Locate the cell with the specified text and output its (x, y) center coordinate. 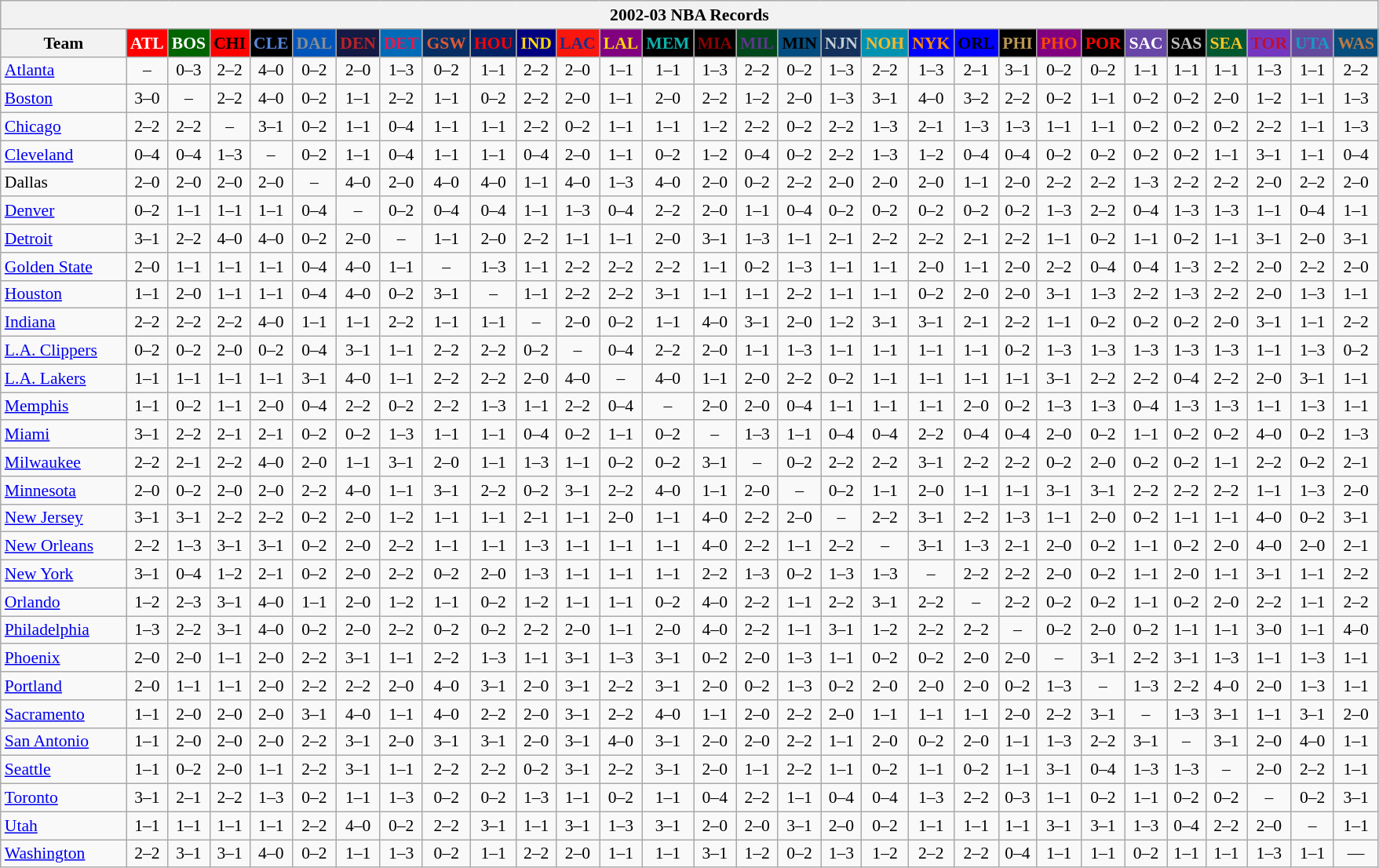
NOH (885, 43)
Boston (64, 99)
IND (536, 43)
Miami (64, 435)
DEN (358, 43)
GSW (446, 43)
L.A. Lakers (64, 378)
Milwaukee (64, 462)
NYK (931, 43)
Toronto (64, 798)
New York (64, 574)
CLE (272, 43)
Indiana (64, 323)
HOU (493, 43)
Utah (64, 826)
Atlanta (64, 71)
Sacramento (64, 714)
ORL (976, 43)
LAC (578, 43)
Detroit (64, 239)
SAC (1146, 43)
Minnesota (64, 491)
PHO (1060, 43)
MIL (757, 43)
LAL (622, 43)
DET (402, 43)
Chicago (64, 127)
MIA (715, 43)
Portland (64, 686)
POR (1104, 43)
Team (64, 43)
New Orleans (64, 546)
Orlando (64, 602)
UTA (1312, 43)
DAL (315, 43)
San Antonio (64, 742)
MIN (799, 43)
Seattle (64, 770)
Denver (64, 211)
ATL (148, 43)
Washington (64, 854)
2002-03 NBA Records (689, 15)
Phoenix (64, 658)
Golden State (64, 267)
NJN (841, 43)
SAS (1187, 43)
MEM (667, 43)
Cleveland (64, 155)
2–3 (188, 602)
TOR (1270, 43)
SEA (1226, 43)
CHI (229, 43)
L.A. Clippers (64, 351)
— (1356, 854)
Dallas (64, 183)
New Jersey (64, 518)
Philadelphia (64, 630)
Memphis (64, 407)
WAS (1356, 43)
PHI (1017, 43)
Houston (64, 294)
BOS (188, 43)
3–2 (976, 99)
